Output the [X, Y] coordinate of the center of the cell containing the given text.  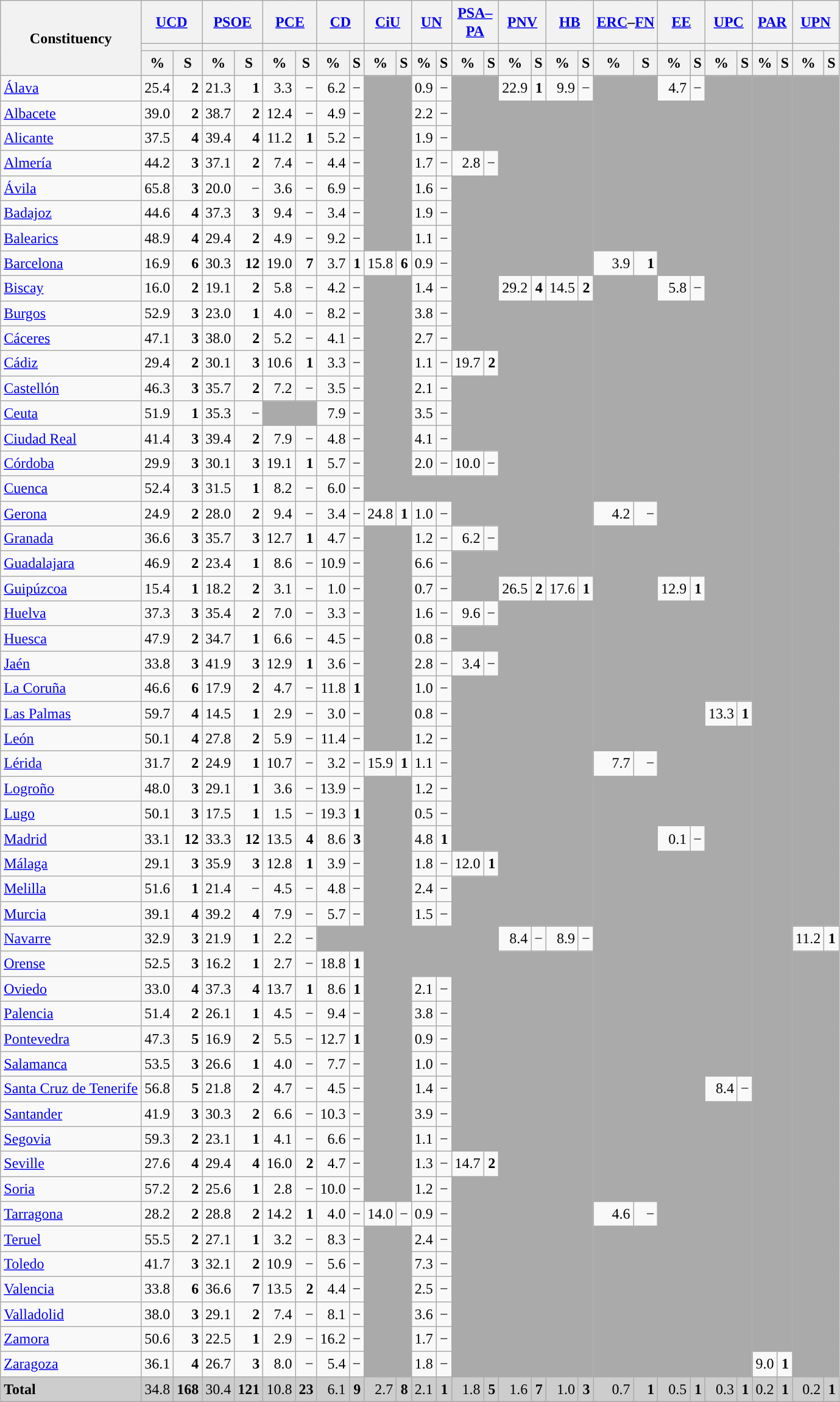
41.4 [157, 439]
168 [188, 1389]
10.8 [279, 1389]
52.9 [157, 313]
35.9 [218, 864]
7.0 [279, 613]
Navarre [71, 938]
25.4 [157, 88]
57.2 [157, 1189]
14.2 [279, 1214]
9.0 [765, 1364]
27.6 [157, 1164]
Orense [71, 964]
35.4 [218, 613]
33.1 [157, 838]
Santa Cruz de Tenerife [71, 1088]
30.4 [218, 1389]
14.0 [380, 1214]
36.1 [157, 1364]
47.9 [157, 639]
33.0 [157, 988]
Teruel [71, 1239]
24.8 [380, 513]
UPC [729, 22]
47.3 [157, 1038]
Ceuta [71, 413]
23.1 [218, 1139]
Castellón [71, 389]
Lugo [71, 814]
17.9 [218, 689]
15.4 [157, 589]
Pontevedra [71, 1038]
Zamora [71, 1339]
23 [306, 1389]
Total [71, 1389]
51.4 [157, 1014]
Valladolid [71, 1314]
39.1 [157, 914]
11.8 [333, 689]
9 [357, 1389]
Logroño [71, 788]
Cuenca [71, 489]
1.3 [424, 1164]
9.9 [562, 88]
4.6 [613, 1214]
Córdoba [71, 463]
21.4 [218, 888]
Ávila [71, 188]
55.5 [157, 1239]
Cádiz [71, 363]
51.6 [157, 888]
25.6 [218, 1189]
35.3 [218, 413]
46.6 [157, 689]
Palencia [71, 1014]
10.3 [333, 1114]
27.1 [218, 1239]
59.7 [157, 713]
51.9 [157, 413]
Álava [71, 88]
56.8 [157, 1088]
5.4 [333, 1364]
52.4 [157, 489]
26.1 [218, 1014]
7.2 [279, 389]
48.0 [157, 788]
31.5 [218, 489]
Melilla [71, 888]
50.6 [157, 1339]
15.9 [380, 764]
26.6 [218, 1064]
5.9 [279, 738]
19.0 [279, 263]
Cáceres [71, 339]
6.9 [333, 188]
8.1 [333, 1314]
EE [682, 22]
Gerona [71, 513]
Balearics [71, 238]
6.0 [333, 489]
21.9 [218, 938]
Valencia [71, 1289]
65.8 [157, 188]
19.3 [333, 814]
Huesca [71, 639]
Constituency [71, 38]
Segovia [71, 1139]
Soria [71, 1189]
Jaén [71, 663]
9.6 [468, 613]
Las Palmas [71, 713]
47.1 [157, 339]
22.5 [218, 1339]
46.3 [157, 389]
8.9 [562, 938]
14.7 [468, 1164]
Albacete [71, 113]
12.8 [279, 864]
21.8 [218, 1088]
3.7 [333, 263]
23.4 [218, 563]
28.2 [157, 1214]
Barcelona [71, 263]
Alicante [71, 138]
9.2 [333, 238]
Biscay [71, 288]
12.0 [468, 864]
44.2 [157, 163]
37.5 [157, 138]
32.9 [157, 938]
PAR [772, 22]
44.6 [157, 213]
Toledo [71, 1264]
Badajoz [71, 213]
2.5 [424, 1289]
17.5 [218, 814]
Salamanca [71, 1064]
17.6 [562, 589]
13.9 [333, 788]
20.0 [218, 188]
52.5 [157, 964]
46.9 [157, 563]
28.0 [218, 513]
8.0 [279, 1364]
18.2 [218, 589]
37.1 [218, 163]
23.0 [218, 313]
Almería [71, 163]
15.8 [380, 263]
Málaga [71, 864]
27.8 [218, 738]
19.7 [468, 363]
0.1 [674, 838]
29.2 [515, 288]
48.9 [157, 238]
26.5 [515, 589]
0.3 [721, 1389]
HB [570, 22]
13.7 [279, 988]
Seville [71, 1164]
6.1 [333, 1389]
3.0 [333, 713]
8 [404, 1389]
31.7 [157, 764]
12.4 [279, 113]
41.7 [157, 1264]
39.0 [157, 113]
7.3 [424, 1264]
32.1 [218, 1264]
Guadalajara [71, 563]
59.3 [157, 1139]
Madrid [71, 838]
UCD [172, 22]
5.6 [333, 1264]
La Coruña [71, 689]
39.2 [218, 914]
53.5 [157, 1064]
18.8 [333, 964]
ERC–FN [626, 22]
Santander [71, 1114]
UPN [816, 22]
Granada [71, 539]
26.7 [218, 1364]
León [71, 738]
34.7 [218, 639]
Tarragona [71, 1214]
Murcia [71, 914]
PSA–PA [475, 22]
22.9 [515, 88]
2.0 [424, 463]
3.1 [279, 589]
5.5 [279, 1038]
10.6 [279, 363]
11.4 [333, 738]
CD [341, 22]
UN [431, 22]
33.3 [218, 838]
Burgos [71, 313]
Zaragoza [71, 1364]
PNV [523, 22]
Guipúzcoa [71, 589]
38.7 [218, 113]
Huelva [71, 613]
Ciudad Real [71, 439]
CiU [388, 22]
21.3 [218, 88]
Lérida [71, 764]
121 [249, 1389]
PSOE [233, 22]
PCE [290, 22]
28.8 [218, 1214]
13.3 [721, 713]
Oviedo [71, 988]
10.7 [279, 764]
29.9 [157, 463]
34.8 [157, 1389]
8.3 [333, 1239]
